Determine the (x, y) coordinate at the center of the cell enclosing the given text.  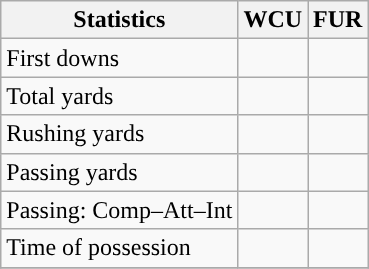
First downs (120, 58)
Time of possession (120, 248)
WCU (273, 20)
Passing yards (120, 172)
Total yards (120, 96)
FUR (338, 20)
Statistics (120, 20)
Rushing yards (120, 134)
Passing: Comp–Att–Int (120, 210)
